Scan for the cell matching the given text and deliver its (x, y) coordinate at center. 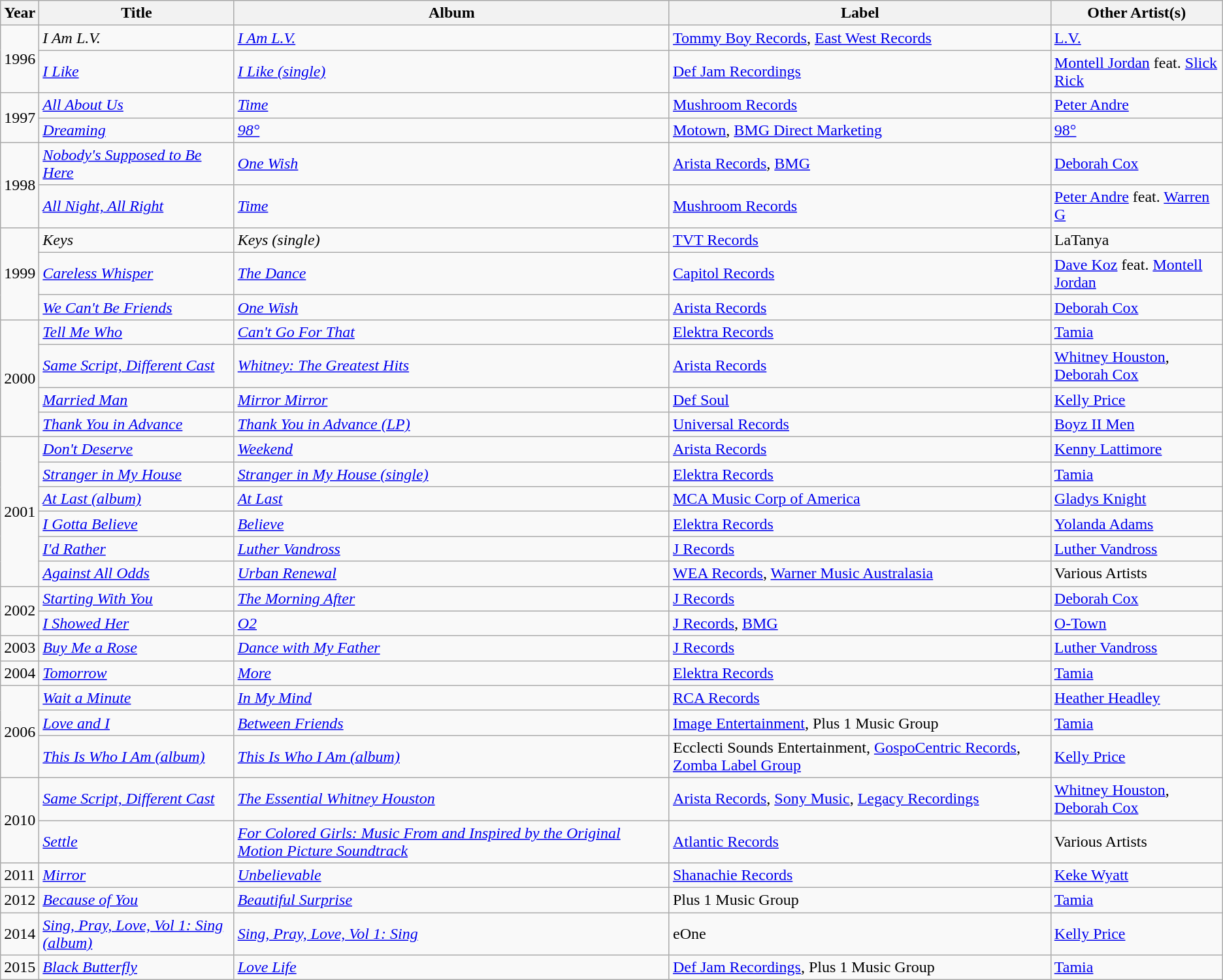
Montell Jordan feat. Slick Rick (1137, 72)
Can't Go For That (451, 332)
Album (451, 13)
Don't Deserve (137, 449)
Nobody's Supposed to Be Here (137, 163)
eOne (860, 934)
Shanachie Records (860, 875)
2010 (20, 820)
Keys (single) (451, 240)
Beautiful Surprise (451, 900)
2015 (20, 968)
2002 (20, 611)
2012 (20, 900)
O2 (451, 623)
L.V. (1137, 38)
For Colored Girls: Music From and Inspired by the Original Motion Picture Soundtrack (451, 841)
Keys (137, 240)
MCA Music Corp of America (860, 499)
I Like (137, 72)
I Like (single) (451, 72)
Universal Records (860, 425)
Mirror (137, 875)
Believe (451, 524)
Keke Wyatt (1137, 875)
In My Mind (451, 698)
Motown, BMG Direct Marketing (860, 130)
Tomorrow (137, 673)
Yolanda Adams (1137, 524)
Plus 1 Music Group (860, 900)
Other Artist(s) (1137, 13)
We Can't Be Friends (137, 307)
Year (20, 13)
The Dance (451, 273)
Thank You in Advance (137, 425)
2011 (20, 875)
1999 (20, 273)
Arista Records, BMG (860, 163)
2004 (20, 673)
WEA Records, Warner Music Australasia (860, 574)
1997 (20, 118)
Sing, Pray, Love, Vol 1: Sing (451, 934)
2014 (20, 934)
All Night, All Right (137, 206)
Wait a Minute (137, 698)
Heather Headley (1137, 698)
Peter Andre feat. Warren G (1137, 206)
Love and I (137, 723)
LaTanya (1137, 240)
Weekend (451, 449)
J Records, BMG (860, 623)
Boyz II Men (1137, 425)
Atlantic Records (860, 841)
1996 (20, 59)
Sing, Pray, Love, Vol 1: Sing (album) (137, 934)
The Essential Whitney Houston (451, 798)
Kenny Lattimore (1137, 449)
Careless Whisper (137, 273)
Starting With You (137, 598)
All About Us (137, 105)
Tell Me Who (137, 332)
Def Jam Recordings, Plus 1 Music Group (860, 968)
Stranger in My House (137, 474)
2000 (20, 378)
Black Butterfly (137, 968)
Def Jam Recordings (860, 72)
2006 (20, 732)
Title (137, 13)
Tommy Boy Records, East West Records (860, 38)
I'd Rather (137, 549)
2001 (20, 512)
Whitney: The Greatest Hits (451, 366)
Dance with My Father (451, 648)
Def Soul (860, 399)
Love Life (451, 968)
Stranger in My House (single) (451, 474)
Because of You (137, 900)
Ecclecti Sounds Entertainment, GospoCentric Records, Zomba Label Group (860, 757)
At Last (451, 499)
Urban Renewal (451, 574)
Image Entertainment, Plus 1 Music Group (860, 723)
2003 (20, 648)
O-Town (1137, 623)
TVT Records (860, 240)
Arista Records, Sony Music, Legacy Recordings (860, 798)
Married Man (137, 399)
Dreaming (137, 130)
Dave Koz feat. Montell Jordan (1137, 273)
The Morning After (451, 598)
Peter Andre (1137, 105)
Unbelievable (451, 875)
I Showed Her (137, 623)
I Gotta Believe (137, 524)
Mirror Mirror (451, 399)
At Last (album) (137, 499)
Settle (137, 841)
Buy Me a Rose (137, 648)
Label (860, 13)
Thank You in Advance (LP) (451, 425)
Between Friends (451, 723)
Capitol Records (860, 273)
RCA Records (860, 698)
Against All Odds (137, 574)
Gladys Knight (1137, 499)
1998 (20, 185)
More (451, 673)
